For the text-containing cell, return its midpoint in (X, Y) coordinate format. 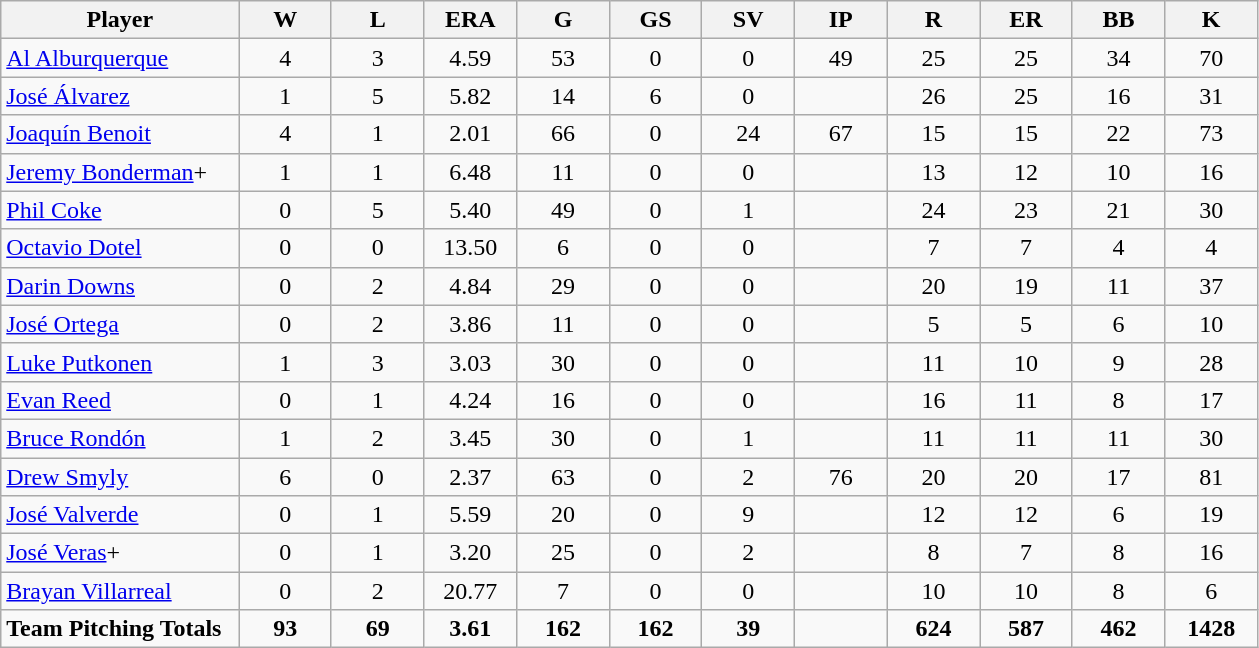
3.86 (470, 324)
462 (1118, 629)
67 (840, 134)
13.50 (470, 248)
IP (840, 20)
Drew Smyly (120, 477)
39 (748, 629)
W (286, 20)
Player (120, 20)
76 (840, 477)
2.01 (470, 134)
SV (748, 20)
José Ortega (120, 324)
3.45 (470, 438)
29 (564, 286)
Octavio Dotel (120, 248)
4.59 (470, 58)
22 (1118, 134)
587 (1026, 629)
624 (934, 629)
93 (286, 629)
José Veras+ (120, 553)
Darin Downs (120, 286)
21 (1118, 210)
20.77 (470, 591)
Evan Reed (120, 400)
5.40 (470, 210)
6.48 (470, 172)
34 (1118, 58)
ER (1026, 20)
R (934, 20)
31 (1212, 96)
5.59 (470, 515)
K (1212, 20)
14 (564, 96)
3.03 (470, 362)
53 (564, 58)
23 (1026, 210)
Al Alburquerque (120, 58)
2.37 (470, 477)
4.84 (470, 286)
ERA (470, 20)
28 (1212, 362)
Luke Putkonen (120, 362)
26 (934, 96)
13 (934, 172)
Brayan Villarreal (120, 591)
Joaquín Benoit (120, 134)
63 (564, 477)
1428 (1212, 629)
3.20 (470, 553)
José Álvarez (120, 96)
5.82 (470, 96)
Phil Coke (120, 210)
3.61 (470, 629)
37 (1212, 286)
66 (564, 134)
69 (378, 629)
Bruce Rondón (120, 438)
L (378, 20)
G (564, 20)
Jeremy Bonderman+ (120, 172)
4.24 (470, 400)
BB (1118, 20)
José Valverde (120, 515)
73 (1212, 134)
70 (1212, 58)
GS (656, 20)
Team Pitching Totals (120, 629)
81 (1212, 477)
